Determine the (x, y) coordinate at the center of the cell enclosing the given text.  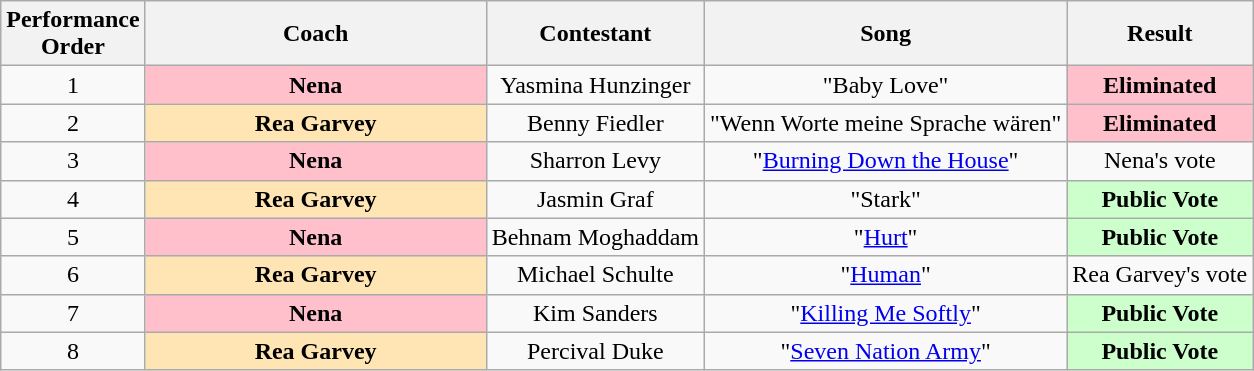
Coach (316, 34)
Behnam Moghaddam (595, 237)
"Killing Me Softly" (886, 313)
Rea Garvey's vote (1160, 275)
8 (73, 351)
Michael Schulte (595, 275)
Nena's vote (1160, 161)
1 (73, 85)
3 (73, 161)
6 (73, 275)
"Baby Love" (886, 85)
Performance Order (73, 34)
"Burning Down the House" (886, 161)
"Hurt" (886, 237)
Contestant (595, 34)
Jasmin Graf (595, 199)
"Human" (886, 275)
2 (73, 123)
Percival Duke (595, 351)
Result (1160, 34)
Kim Sanders (595, 313)
"Wenn Worte meine Sprache wären" (886, 123)
"Stark" (886, 199)
"Seven Nation Army" (886, 351)
Yasmina Hunzinger (595, 85)
Sharron Levy (595, 161)
7 (73, 313)
Song (886, 34)
4 (73, 199)
5 (73, 237)
Benny Fiedler (595, 123)
